Find where the given text appears and provide that cell's center as [X, Y] coordinate. 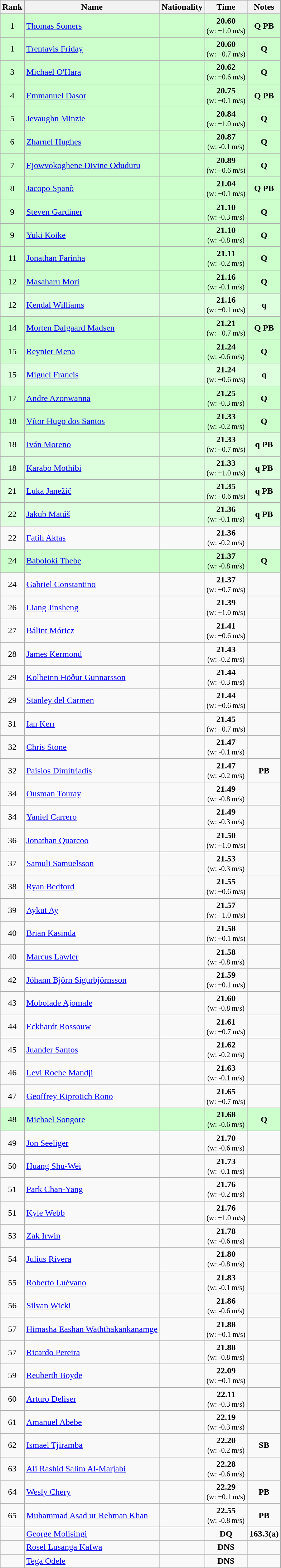
21.11(w: -0.2 m/s) [226, 258]
Reynier Mena [92, 351]
Morten Dalgaard Madsen [92, 328]
Aykut Ay [92, 910]
5 [12, 119]
Rank [12, 7]
Samuli Samuelsson [92, 864]
21.86(w: -0.6 m/s) [226, 1306]
21.10(w: -0.3 m/s) [226, 212]
21.50(w: +1.0 m/s) [226, 840]
21.70(w: -0.6 m/s) [226, 1143]
36 [12, 840]
27 [12, 630]
Time [226, 7]
21.36(w: -0.1 m/s) [226, 514]
Fatih Aktas [92, 537]
21.10(w: -0.8 m/s) [226, 235]
Bálint Móricz [92, 630]
George Molisingi [92, 1534]
21.25(w: -0.3 m/s) [226, 398]
Miguel Francis [92, 375]
44 [12, 1026]
7 [12, 165]
21.16(w: +0.1 m/s) [226, 305]
21.44(w: -0.3 m/s) [226, 678]
46 [12, 1073]
Baboloki Thebe [92, 561]
Ryan Bedford [92, 886]
61 [12, 1422]
Park Chan-Yang [92, 1189]
43 [12, 1003]
21.88(w: +0.1 m/s) [226, 1329]
Jonathan Farinha [92, 258]
Ian Kerr [92, 724]
47 [12, 1096]
Jakub Matúš [92, 514]
Michael O'Hara [92, 72]
21.47(w: -0.2 m/s) [226, 771]
56 [12, 1306]
21.24(w: -0.6 m/s) [226, 351]
22.19(w: -0.3 m/s) [226, 1422]
21.36(w: -0.2 m/s) [226, 537]
163.3(a) [264, 1534]
Luka Janežič [92, 491]
DQ [226, 1534]
Ousman Touray [92, 793]
21.88(w: -0.8 m/s) [226, 1352]
Huang Shu-Wei [92, 1166]
31 [12, 724]
Vítor Hugo dos Santos [92, 421]
Chris Stone [92, 747]
21.55(w: +0.6 m/s) [226, 886]
21.68(w: -0.6 m/s) [226, 1120]
62 [12, 1445]
21.53(w: -0.3 m/s) [226, 864]
21.63(w: -0.1 m/s) [226, 1073]
Iván Moreno [92, 444]
Mobolade Ajomale [92, 1003]
James Kermond [92, 654]
Thomas Somers [92, 26]
Stanley del Carmen [92, 700]
21.33(w: +1.0 m/s) [226, 468]
Liang Jinsheng [92, 607]
21.83(w: -0.1 m/s) [226, 1282]
49 [12, 1143]
20.60(w: +1.0 m/s) [226, 26]
21.57(w: +1.0 m/s) [226, 910]
Trentavis Friday [92, 49]
Yaniel Carrero [92, 817]
Zharnel Hughes [92, 142]
20.75(w: +0.1 m/s) [226, 95]
21 [12, 491]
21.43(w: -0.2 m/s) [226, 654]
21.62(w: -0.2 m/s) [226, 1050]
Julius Rivera [92, 1259]
55 [12, 1282]
21.49(w: -0.3 m/s) [226, 817]
21.49(w: -0.8 m/s) [226, 793]
54 [12, 1259]
64 [12, 1492]
4 [12, 95]
21.35(w: +0.6 m/s) [226, 491]
Marcus Lawler [92, 957]
Rosel Lusanga Kafwa [92, 1547]
Kendal Williams [92, 305]
59 [12, 1375]
21.47(w: -0.1 m/s) [226, 747]
21.45(w: +0.7 m/s) [226, 724]
22.29(w: +0.1 m/s) [226, 1492]
21.16(w: -0.1 m/s) [226, 281]
Silvan Wicki [92, 1306]
17 [12, 398]
21.61(w: +0.7 m/s) [226, 1026]
60 [12, 1399]
Juander Santos [92, 1050]
Masaharu Mori [92, 281]
Nationality [182, 7]
20.60(w: +0.7 m/s) [226, 49]
Ismael Tjiramba [92, 1445]
Emmanuel Dasor [92, 95]
Ricardo Pereira [92, 1352]
48 [12, 1120]
Arturo Deliser [92, 1399]
21.33(w: +0.7 m/s) [226, 444]
53 [12, 1236]
Kolbeinn Höður Gunnarsson [92, 678]
Ali Rashid Salim Al-Marjabi [92, 1469]
Eckhardt Rossouw [92, 1026]
21.41(w: +0.6 m/s) [226, 630]
Roberto Luévano [92, 1282]
21.21(w: +0.7 m/s) [226, 328]
3 [12, 72]
22.11(w: -0.3 m/s) [226, 1399]
Himasha Eashan Waththakankanamge [92, 1329]
Brian Kasinda [92, 933]
Levi Roche Mandji [92, 1073]
Karabo Mothibi [92, 468]
21.60(w: -0.8 m/s) [226, 1003]
20.62(w: +0.6 m/s) [226, 72]
21.04(w: +0.1 m/s) [226, 188]
21.78(w: -0.6 m/s) [226, 1236]
Jacopo Spanò [92, 188]
Jonathan Quarcoo [92, 840]
42 [12, 980]
Jóhann Björn Sigurbjörnsson [92, 980]
28 [12, 654]
Tega Odele [92, 1561]
21.76(w: -0.2 m/s) [226, 1189]
22.09(w: +0.1 m/s) [226, 1375]
22.20(w: -0.2 m/s) [226, 1445]
63 [12, 1469]
Notes [264, 7]
21.58(w: -0.8 m/s) [226, 957]
21.58(w: +0.1 m/s) [226, 933]
Zak Irwin [92, 1236]
Gabriel Constantino [92, 584]
Paisios Dimitriadis [92, 771]
8 [12, 188]
21.59(w: +0.1 m/s) [226, 980]
Ejowvokoghene Divine Oduduru [92, 165]
22.28(w: -0.6 m/s) [226, 1469]
26 [12, 607]
14 [12, 328]
65 [12, 1515]
21.76(w: +1.0 m/s) [226, 1213]
37 [12, 864]
21.44(w: +0.6 m/s) [226, 700]
21.39(w: +1.0 m/s) [226, 607]
21.37(w: -0.8 m/s) [226, 561]
21.73(w: -0.1 m/s) [226, 1166]
Muhammad Asad ur Rehman Khan [92, 1515]
21.33(w: -0.2 m/s) [226, 421]
20.87(w: -0.1 m/s) [226, 142]
Name [92, 7]
Yuki Koike [92, 235]
21.24(w: +0.6 m/s) [226, 375]
38 [12, 886]
Geoffrey Kiprotich Rono [92, 1096]
20.84(w: +1.0 m/s) [226, 119]
6 [12, 142]
Wesly Chery [92, 1492]
Andre Azonwanna [92, 398]
Reuberth Boyde [92, 1375]
21.37(w: +0.7 m/s) [226, 584]
SB [264, 1445]
21.80(w: -0.8 m/s) [226, 1259]
Jon Seeliger [92, 1143]
11 [12, 258]
Michael Songore [92, 1120]
Jevaughn Minzie [92, 119]
39 [12, 910]
22.55(w: -0.8 m/s) [226, 1515]
45 [12, 1050]
Steven Gardiner [92, 212]
Amanuel Abebe [92, 1422]
21.65(w: +0.7 m/s) [226, 1096]
Kyle Webb [92, 1213]
50 [12, 1166]
20.89(w: +0.6 m/s) [226, 165]
